Capture the cell that displays the provided text and extract its (x, y) central coordinate. 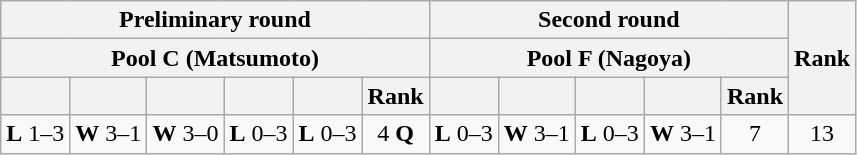
Pool C (Matsumoto) (215, 58)
4 Q (396, 134)
13 (822, 134)
Preliminary round (215, 20)
7 (754, 134)
Second round (608, 20)
W 3–0 (186, 134)
Pool F (Nagoya) (608, 58)
L 1–3 (36, 134)
